Output the (x, y) coordinate of the center of the cell containing the given text.  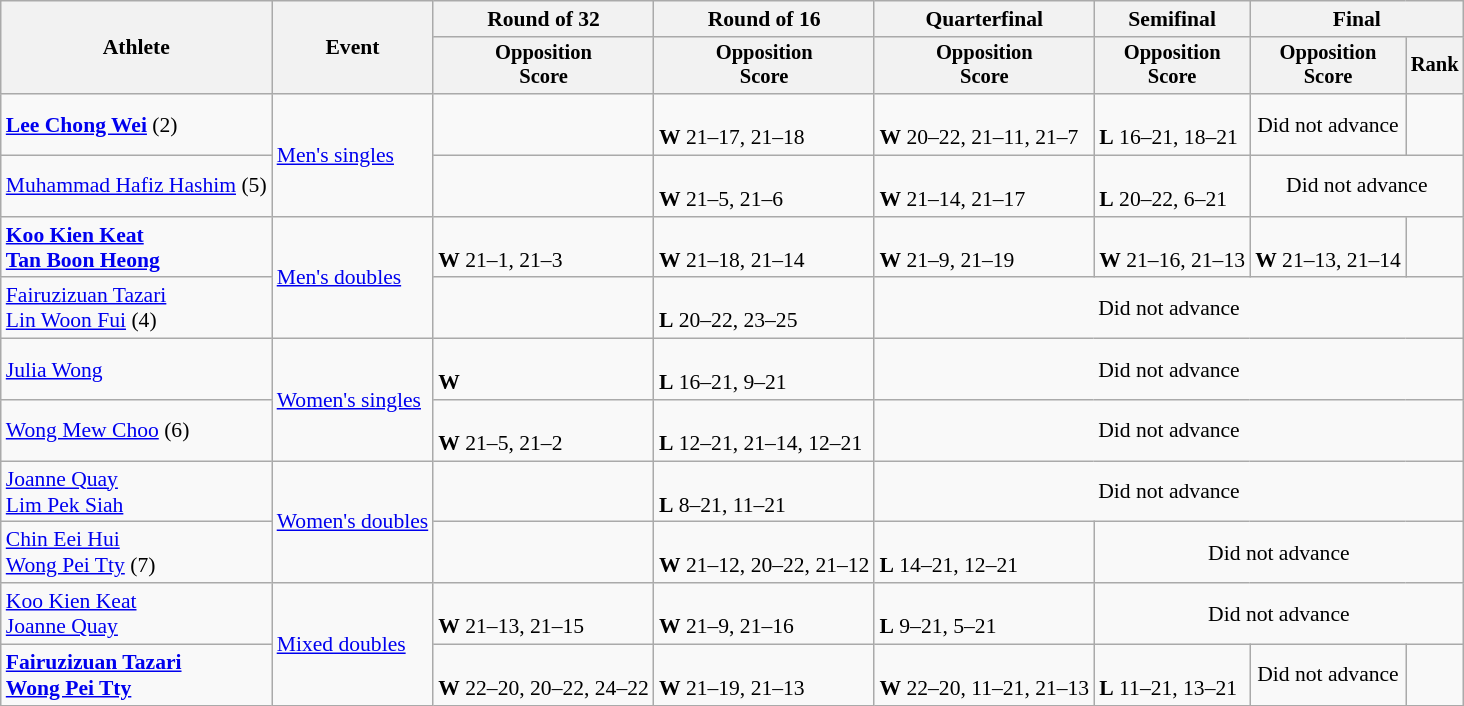
W 21–5, 21–6 (764, 186)
Women's singles (353, 400)
Round of 32 (544, 19)
W 21–17, 21–18 (764, 124)
W 21–1, 21–3 (544, 248)
W 21–12, 20–22, 21–12 (764, 552)
W 22–20, 11–21, 21–13 (984, 676)
Mixed doubles (353, 644)
Athlete (136, 48)
W 21–9, 21–16 (764, 614)
Quarterfinal (984, 19)
W 21–16, 21–13 (1172, 248)
L 9–21, 5–21 (984, 614)
W 22–20, 20–22, 24–22 (544, 676)
W 21–19, 21–13 (764, 676)
Lee Chong Wei (2) (136, 124)
Women's doubles (353, 522)
W 21–13, 21–15 (544, 614)
L 14–21, 12–21 (984, 552)
Koo Kien KeatTan Boon Heong (136, 248)
L 12–21, 21–14, 12–21 (764, 430)
L 8–21, 11–21 (764, 492)
Joanne QuayLim Pek Siah (136, 492)
Wong Mew Choo (6) (136, 430)
Koo Kien KeatJoanne Quay (136, 614)
Rank (1435, 66)
Fairuzizuan TazariLin Woon Fui (4) (136, 308)
Chin Eei HuiWong Pei Tty (7) (136, 552)
W 21–9, 21–19 (984, 248)
L 11–21, 13–21 (1172, 676)
Muhammad Hafiz Hashim (5) (136, 186)
L 20–22, 6–21 (1172, 186)
Men's doubles (353, 278)
W 21–5, 21–2 (544, 430)
L 20–22, 23–25 (764, 308)
Fairuzizuan TazariWong Pei Tty (136, 676)
W (544, 370)
Semifinal (1172, 19)
Men's singles (353, 155)
W 20–22, 21–11, 21–7 (984, 124)
L 16–21, 18–21 (1172, 124)
W 21–14, 21–17 (984, 186)
Julia Wong (136, 370)
Round of 16 (764, 19)
W 21–13, 21–14 (1328, 248)
Final (1356, 19)
Event (353, 48)
L 16–21, 9–21 (764, 370)
W 21–18, 21–14 (764, 248)
